Search for the cell housing the specified text and yield its [X, Y] center coordinate. 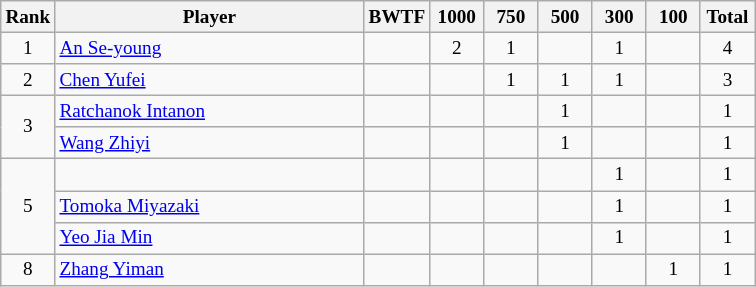
100 [673, 17]
Rank [28, 17]
300 [619, 17]
750 [511, 17]
8 [28, 270]
BWTF [397, 17]
Total [727, 17]
An Se-young [210, 48]
1000 [457, 17]
Wang Zhiyi [210, 143]
500 [565, 17]
5 [28, 206]
Ratchanok Intanon [210, 111]
Yeo Jia Min [210, 238]
Player [210, 17]
Chen Yufei [210, 80]
Tomoka Miyazaki [210, 206]
Zhang Yiman [210, 270]
4 [727, 48]
